From the cell containing the given text, extract its center point as (x, y) coordinate. 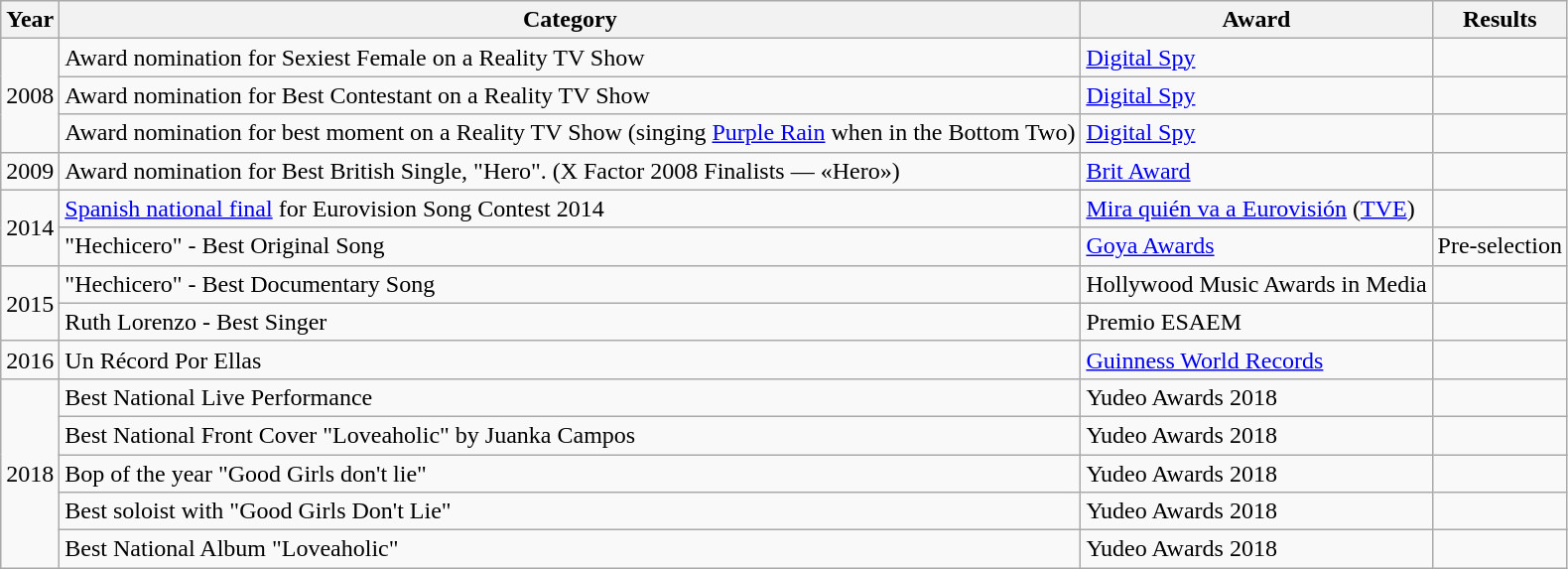
Category (570, 20)
Best National Live Performance (570, 397)
Year (30, 20)
Results (1500, 20)
Premio ESAEM (1256, 322)
2009 (30, 171)
Award nomination for Best British Single, "Hero". (X Factor 2008 Finalists — «Hero») (570, 171)
2014 (30, 227)
Spanish national final for Eurovision Song Contest 2014 (570, 209)
"Hechicero" - Best Original Song (570, 246)
"Hechicero" - Best Documentary Song (570, 284)
Goya Awards (1256, 246)
Un Récord Por Ellas (570, 359)
2015 (30, 303)
Best National Album "Loveaholic" (570, 549)
Mira quién va a Eurovisión (TVE) (1256, 209)
Award nomination for Sexiest Female on a Reality TV Show (570, 58)
Award nomination for Best Contestant on a Reality TV Show (570, 95)
Best soloist with "Good Girls Don't Lie" (570, 511)
Guinness World Records (1256, 359)
Ruth Lorenzo - Best Singer (570, 322)
Best National Front Cover "Loveaholic" by Juanka Campos (570, 435)
2008 (30, 95)
2018 (30, 473)
Hollywood Music Awards in Media (1256, 284)
Award nomination for best moment on a Reality TV Show (singing Purple Rain when in the Bottom Two) (570, 133)
Brit Award (1256, 171)
Pre-selection (1500, 246)
Bop of the year "Good Girls don't lie" (570, 474)
2016 (30, 359)
Award (1256, 20)
